Detect which cell encompasses the target text, then output its (X, Y) center coordinate. 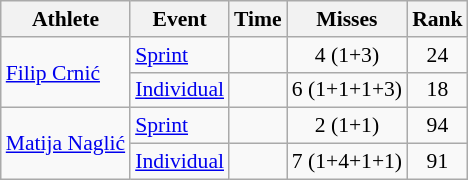
4 (1+3) (347, 55)
Filip Crnić (66, 72)
91 (438, 162)
18 (438, 90)
7 (1+4+1+1) (347, 162)
Matija Naglić (66, 144)
2 (1+1) (347, 126)
Athlete (66, 19)
6 (1+1+1+3) (347, 90)
Rank (438, 19)
Event (180, 19)
94 (438, 126)
Time (258, 19)
24 (438, 55)
Misses (347, 19)
